Locate the cell with the specified text and output its (x, y) center coordinate. 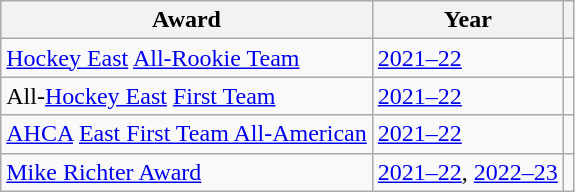
2021–22, 2022–23 (468, 172)
Year (468, 20)
AHCA East First Team All-American (187, 134)
Mike Richter Award (187, 172)
Hockey East All-Rookie Team (187, 58)
All-Hockey East First Team (187, 96)
Award (187, 20)
